Search for the cell housing the specified text and yield its (x, y) center coordinate. 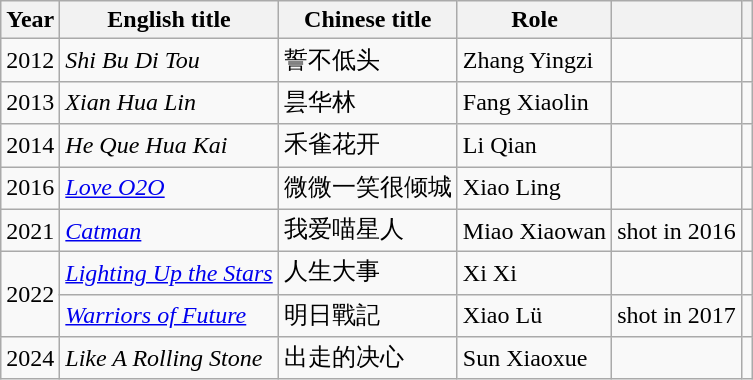
2016 (30, 188)
Zhang Yingzi (534, 60)
Sun Xiaoxue (534, 358)
Love O2O (169, 188)
Xian Hua Lin (169, 102)
Miao Xiaowan (534, 230)
He Que Hua Kai (169, 146)
2012 (30, 60)
誓不低头 (368, 60)
2022 (30, 294)
2014 (30, 146)
Role (534, 20)
Catman (169, 230)
Li Qian (534, 146)
禾雀花开 (368, 146)
明日戰記 (368, 316)
Warriors of Future (169, 316)
Xi Xi (534, 274)
Lighting Up the Stars (169, 274)
Xiao Lü (534, 316)
Chinese title (368, 20)
Like A Rolling Stone (169, 358)
Year (30, 20)
人生大事 (368, 274)
昙华林 (368, 102)
Shi Bu Di Tou (169, 60)
微微一笑很倾城 (368, 188)
我爱喵星人 (368, 230)
出走的决心 (368, 358)
2013 (30, 102)
Xiao Ling (534, 188)
2024 (30, 358)
shot in 2016 (677, 230)
English title (169, 20)
2021 (30, 230)
shot in 2017 (677, 316)
Fang Xiaolin (534, 102)
